For the text-containing cell, return its midpoint in (x, y) coordinate format. 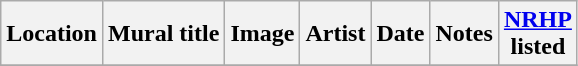
Artist (336, 34)
Location (52, 34)
Mural title (163, 34)
Date (400, 34)
NRHPlisted (538, 34)
Notes (464, 34)
Image (262, 34)
